Output the (X, Y) coordinate of the center of the cell containing the given text.  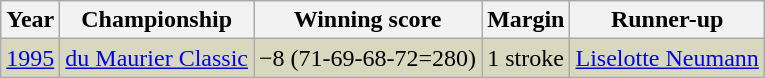
Liselotte Neumann (667, 58)
Runner-up (667, 20)
1995 (30, 58)
Margin (526, 20)
Winning score (368, 20)
du Maurier Classic (157, 58)
1 stroke (526, 58)
−8 (71-69-68-72=280) (368, 58)
Championship (157, 20)
Year (30, 20)
